Return the [X, Y] coordinate for the center point of the cell that contains the specified text.  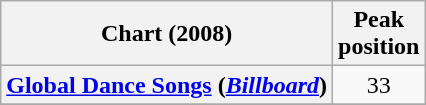
33 [379, 85]
Global Dance Songs (Billboard) [167, 85]
Peakposition [379, 34]
Chart (2008) [167, 34]
